Extract the (X, Y) coordinate from the center of the cell holding the provided text.  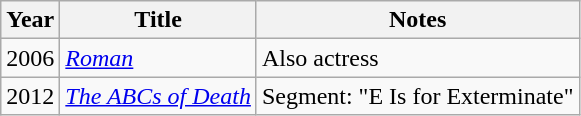
The ABCs of Death (158, 96)
Title (158, 20)
Year (30, 20)
Notes (418, 20)
2012 (30, 96)
Segment: "E Is for Exterminate" (418, 96)
Also actress (418, 58)
2006 (30, 58)
Roman (158, 58)
